Return the [x, y] coordinate for the center point of the cell that contains the specified text.  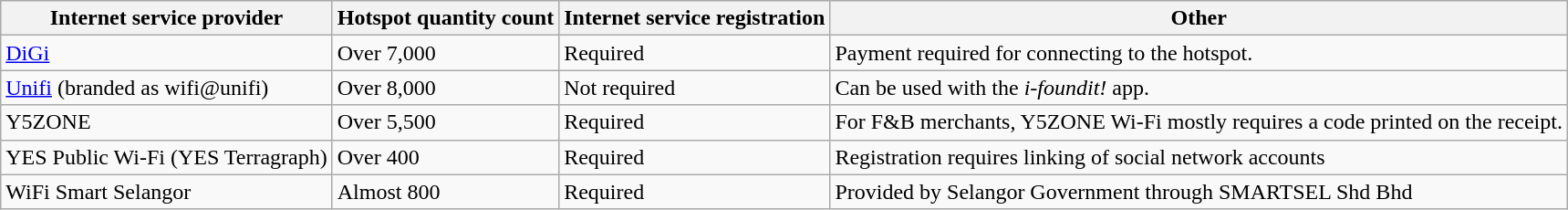
Y5ZONE [166, 122]
Not required [695, 88]
YES Public Wi-Fi (YES Terragraph) [166, 157]
Over 8,000 [445, 88]
Can be used with the i-foundit! app. [1199, 88]
Over 400 [445, 157]
Hotspot quantity count [445, 18]
Over 5,500 [445, 122]
Almost 800 [445, 192]
For F&B merchants, Y5ZONE Wi-Fi mostly requires a code printed on the receipt. [1199, 122]
Over 7,000 [445, 53]
Internet service registration [695, 18]
Payment required for connecting to the hotspot. [1199, 53]
Provided by Selangor Government through SMARTSEL Shd Bhd [1199, 192]
WiFi Smart Selangor [166, 192]
Other [1199, 18]
Registration requires linking of social network accounts [1199, 157]
Unifi (branded as wifi@unifi) [166, 88]
DiGi [166, 53]
Internet service provider [166, 18]
